Capture the cell that displays the provided text and extract its [X, Y] central coordinate. 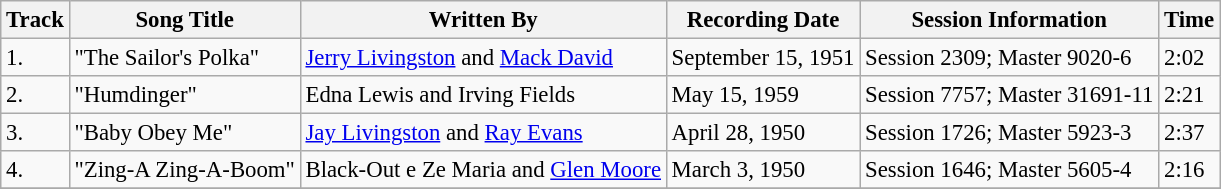
Session Information [1010, 20]
2:37 [1190, 133]
Black-Out e Ze Maria and Glen Moore [483, 170]
May 15, 1959 [762, 95]
April 28, 1950 [762, 133]
"Zing-A Zing-A-Boom" [184, 170]
Jay Livingston and Ray Evans [483, 133]
Recording Date [762, 20]
3. [35, 133]
Edna Lewis and Irving Fields [483, 95]
Session 7757; Master 31691-11 [1010, 95]
Written By [483, 20]
2:21 [1190, 95]
Song Title [184, 20]
Track [35, 20]
March 3, 1950 [762, 170]
4. [35, 170]
Session 1726; Master 5923-3 [1010, 133]
"Baby Obey Me" [184, 133]
2:16 [1190, 170]
"Humdinger" [184, 95]
"The Sailor's Polka" [184, 58]
1. [35, 58]
September 15, 1951 [762, 58]
Session 2309; Master 9020-6 [1010, 58]
Time [1190, 20]
2. [35, 95]
Jerry Livingston and Mack David [483, 58]
Session 1646; Master 5605-4 [1010, 170]
2:02 [1190, 58]
